Find where the given text appears and provide that cell's center as (x, y) coordinate. 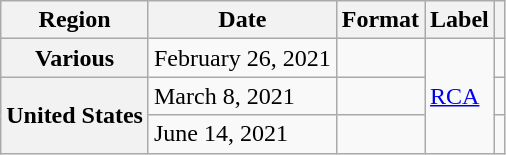
March 8, 2021 (242, 96)
RCA (460, 96)
Format (380, 20)
Date (242, 20)
United States (75, 115)
Region (75, 20)
Label (460, 20)
February 26, 2021 (242, 58)
June 14, 2021 (242, 134)
Various (75, 58)
